Pinpoint the cell where the given text exists, returning its (X, Y) midpoint coordinate. 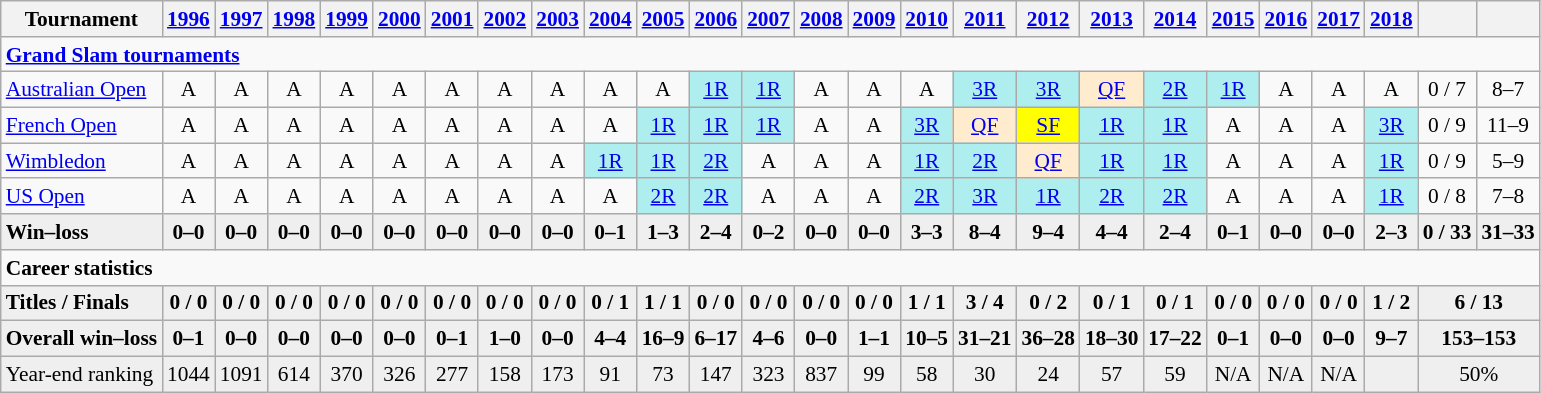
Overall win–loss (82, 339)
2004 (610, 19)
1 / 2 (1392, 303)
173 (558, 374)
2003 (558, 19)
2001 (452, 19)
Australian Open (82, 90)
2012 (1048, 19)
2015 (1234, 19)
2–3 (1392, 232)
3 / 4 (984, 303)
2017 (1338, 19)
0 / 33 (1448, 232)
0 / 2 (1048, 303)
9–7 (1392, 339)
1996 (188, 19)
2009 (874, 19)
91 (610, 374)
2016 (1286, 19)
2006 (716, 19)
2011 (984, 19)
158 (504, 374)
99 (874, 374)
1997 (242, 19)
2007 (768, 19)
4–6 (768, 339)
Career statistics (770, 268)
6–17 (716, 339)
153–153 (1479, 339)
11–9 (1508, 126)
36–28 (1048, 339)
Wimbledon (82, 161)
31–33 (1508, 232)
2010 (926, 19)
1044 (188, 374)
Tournament (82, 19)
17–22 (1174, 339)
Titles / Finals (82, 303)
0 / 7 (1448, 90)
1091 (242, 374)
10–5 (926, 339)
16–9 (664, 339)
58 (926, 374)
30 (984, 374)
2008 (822, 19)
Win–loss (82, 232)
614 (294, 374)
2013 (1112, 19)
3–3 (926, 232)
370 (346, 374)
0 / 8 (1448, 197)
0–2 (768, 232)
2000 (400, 19)
837 (822, 374)
59 (1174, 374)
2018 (1392, 19)
Year-end ranking (82, 374)
24 (1048, 374)
8–4 (984, 232)
323 (768, 374)
1–3 (664, 232)
5–9 (1508, 161)
73 (664, 374)
SF (1048, 126)
1–1 (874, 339)
50% (1479, 374)
2014 (1174, 19)
French Open (82, 126)
1–0 (504, 339)
8–7 (1508, 90)
57 (1112, 374)
Grand Slam tournaments (770, 55)
9–4 (1048, 232)
2002 (504, 19)
277 (452, 374)
1998 (294, 19)
2005 (664, 19)
1999 (346, 19)
US Open (82, 197)
18–30 (1112, 339)
6 / 13 (1479, 303)
31–21 (984, 339)
326 (400, 374)
7–8 (1508, 197)
147 (716, 374)
